Scan for the cell matching the given text and deliver its [X, Y] coordinate at center. 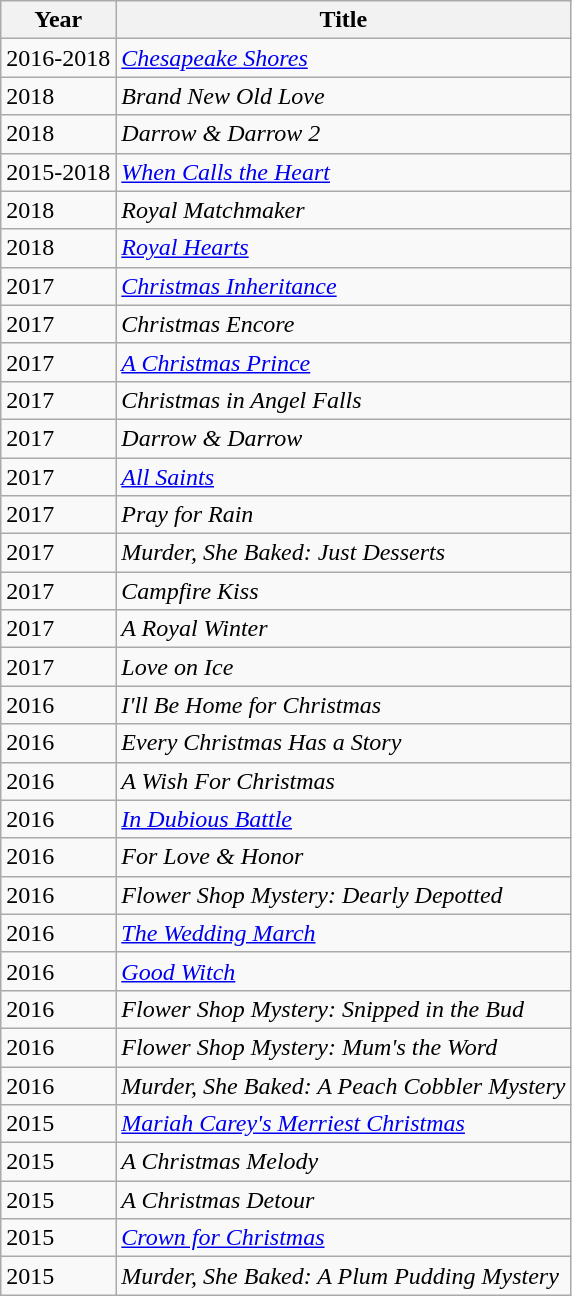
Murder, She Baked: Just Desserts [344, 553]
Love on Ice [344, 667]
Crown for Christmas [344, 1238]
Christmas in Angel Falls [344, 400]
Mariah Carey's Merriest Christmas [344, 1124]
I'll Be Home for Christmas [344, 705]
Royal Matchmaker [344, 210]
Murder, She Baked: A Peach Cobbler Mystery [344, 1085]
A Christmas Prince [344, 362]
Royal Hearts [344, 248]
A Royal Winter [344, 629]
A Christmas Melody [344, 1162]
Title [344, 20]
Pray for Rain [344, 515]
Murder, She Baked: A Plum Pudding Mystery [344, 1276]
Darrow & Darrow [344, 438]
Flower Shop Mystery: Snipped in the Bud [344, 1009]
In Dubious Battle [344, 819]
Christmas Encore [344, 324]
Christmas Inheritance [344, 286]
Campfire Kiss [344, 591]
Flower Shop Mystery: Mum's the Word [344, 1047]
2015-2018 [58, 172]
Darrow & Darrow 2 [344, 134]
A Christmas Detour [344, 1200]
Chesapeake Shores [344, 58]
2016-2018 [58, 58]
Good Witch [344, 971]
When Calls the Heart [344, 172]
The Wedding March [344, 933]
Brand New Old Love [344, 96]
Flower Shop Mystery: Dearly Depotted [344, 895]
A Wish For Christmas [344, 781]
For Love & Honor [344, 857]
Year [58, 20]
All Saints [344, 477]
Every Christmas Has a Story [344, 743]
